From the cell containing the given text, extract its center point as [x, y] coordinate. 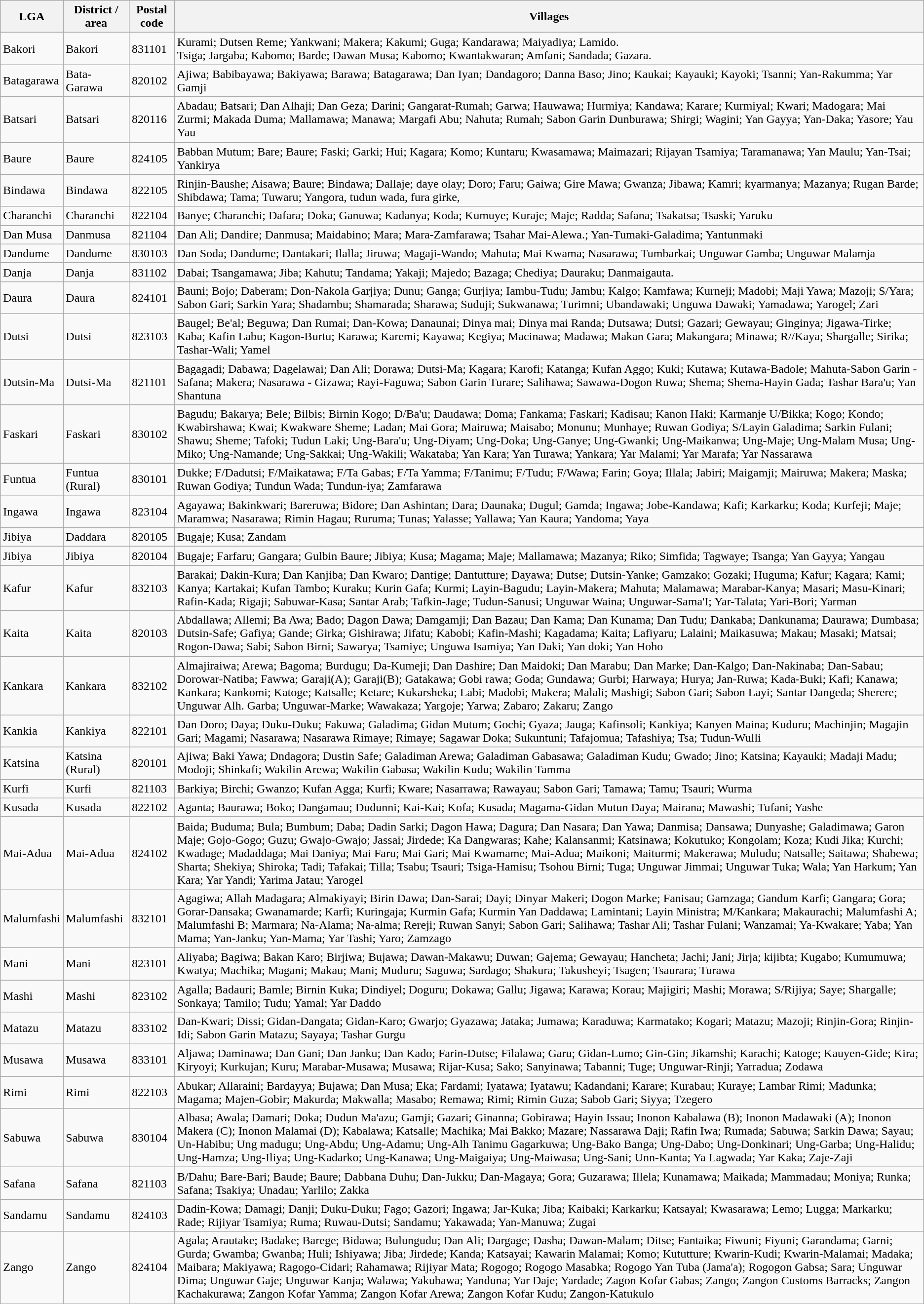
830104 [152, 1138]
824103 [152, 1216]
830101 [152, 480]
Dan Ali; Dandire; Danmusa; Maidabino; Mara; Mara-Zamfarawa; Tsahar Mai-Alewa.; Yan-Tumaki-Galadima; Yantunmaki [549, 235]
823102 [152, 995]
831101 [152, 48]
Batagarawa [32, 81]
823103 [152, 336]
821104 [152, 235]
823101 [152, 964]
821101 [152, 382]
Katsina [32, 763]
824101 [152, 297]
Kankia [32, 731]
LGA [32, 17]
822102 [152, 807]
820104 [152, 556]
Funtua [32, 480]
820116 [152, 119]
822101 [152, 731]
District / area [96, 17]
820102 [152, 81]
Babban Mutum; Bare; Baure; Faski; Garki; Hui; Kagara; Komo; Kuntaru; Kwasamawa; Maimazari; Rijayan Tsamiya; Taramanawa; Yan Maulu; Yan-Tsai; Yankirya [549, 158]
832102 [152, 685]
830103 [152, 253]
Funtua (Rural) [96, 480]
Dan Soda; Dandume; Dantakari; Ilalla; Jiruwa; Magaji-Wando; Mahuta; Mai Kwama; Nasarawa; Tumbarkai; Unguwar Gamba; Unguwar Malamja [549, 253]
833102 [152, 1028]
Ajiwa; Babibayawa; Bakiyawa; Barawa; Batagarawa; Dan Iyan; Dandagoro; Danna Baso; Jino; Kaukai; Kayauki; Kayoki; Tsanni; Yan-Rakumma; Yar Gamji [549, 81]
Postal code [152, 17]
832103 [152, 588]
Dutsin-Ma [32, 382]
824104 [152, 1267]
832101 [152, 918]
Danmusa [96, 235]
830102 [152, 435]
824102 [152, 853]
Barkiya; Birchi; Gwanzo; Kufan Agga; Kurfi; Kware; Nasarrawa; Rawayau; Sabon Gari; Tamawa; Tamu; Tsauri; Wurma [549, 789]
820105 [152, 537]
831102 [152, 272]
Bata-Garawa [96, 81]
822105 [152, 191]
820101 [152, 763]
Kankiya [96, 731]
822104 [152, 216]
820103 [152, 633]
Katsina (Rural) [96, 763]
Bugaje; Farfaru; Gangara; Gulbin Baure; Jibiya; Kusa; Magama; Maje; Mallamawa; Mazanya; Riko; Simfida; Tagwaye; Tsanga; Yan Gayya; Yangau [549, 556]
824105 [152, 158]
Villages [549, 17]
Banye; Charanchi; Dafara; Doka; Ganuwa; Kadanya; Koda; Kumuye; Kuraje; Maje; Radda; Safana; Tsakatsa; Tsaski; Yaruku [549, 216]
823104 [152, 512]
822103 [152, 1092]
833101 [152, 1061]
Aganta; Baurawa; Boko; Dangamau; Dudunni; Kai-Kai; Kofa; Kusada; Magama-Gidan Mutun Daya; Mairana; Mawashi; Tufani; Yashe [549, 807]
Bugaje; Kusa; Zandam [549, 537]
Dabai; Tsangamawa; Jiba; Kahutu; Tandama; Yakaji; Majedo; Bazaga; Chediya; Dauraku; Danmaigauta. [549, 272]
Dan Musa [32, 235]
Dutsi-Ma [96, 382]
Daddara [96, 537]
